Locate the cell with the specified text and output its (x, y) center coordinate. 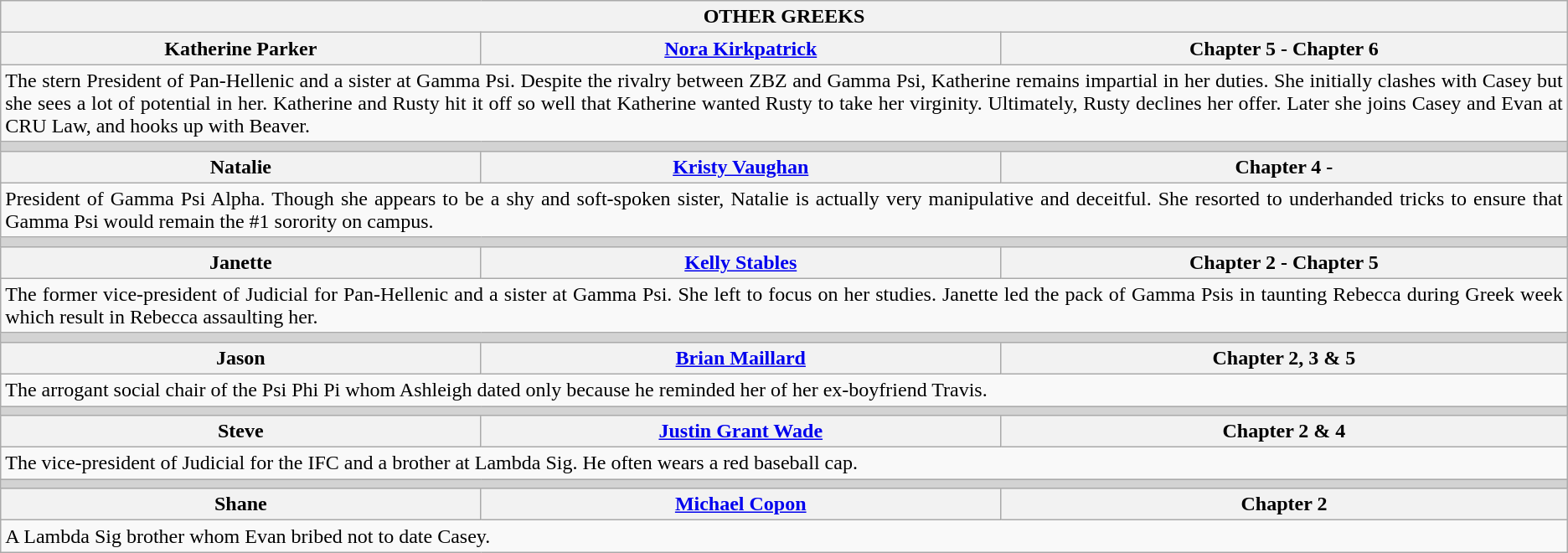
Chapter 2 & 4 (1285, 432)
Shane (241, 504)
Chapter 2, 3 & 5 (1285, 358)
Chapter 2 (1285, 504)
Natalie (241, 167)
Janette (241, 262)
Nora Kirkpatrick (740, 49)
Chapter 5 - Chapter 6 (1285, 49)
The arrogant social chair of the Psi Phi Pi whom Ashleigh dated only because he reminded her of her ex-boyfriend Travis. (784, 390)
Michael Copon (740, 504)
A Lambda Sig brother whom Evan bribed not to date Casey. (784, 536)
Chapter 4 - (1285, 167)
Chapter 2 - Chapter 5 (1285, 262)
Kristy Vaughan (740, 167)
Brian Maillard (740, 358)
OTHER GREEKS (784, 17)
Katherine Parker (241, 49)
Kelly Stables (740, 262)
The vice-president of Judicial for the IFC and a brother at Lambda Sig. He often wears a red baseball cap. (784, 463)
Justin Grant Wade (740, 432)
Jason (241, 358)
Steve (241, 432)
